Return the [x, y] coordinate for the center point of the cell that contains the specified text.  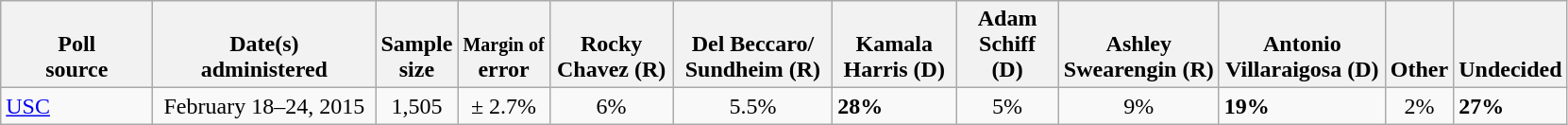
Date(s)administered [264, 45]
6% [612, 106]
± 2.7% [504, 106]
Margin oferror [504, 45]
5.5% [753, 106]
AntonioVillaraigosa (D) [1302, 45]
5% [1008, 106]
February 18–24, 2015 [264, 106]
27% [1510, 106]
RockyChavez (R) [612, 45]
9% [1138, 106]
Undecided [1510, 45]
AdamSchiff (D) [1008, 45]
AshleySwearengin (R) [1138, 45]
USC [77, 106]
KamalaHarris (D) [895, 45]
28% [895, 106]
Other [1419, 45]
Samplesize [417, 45]
Pollsource [77, 45]
1,505 [417, 106]
2% [1419, 106]
19% [1302, 106]
Del Beccaro/Sundheim (R) [753, 45]
